Pinpoint the cell where the given text exists, returning its (X, Y) midpoint coordinate. 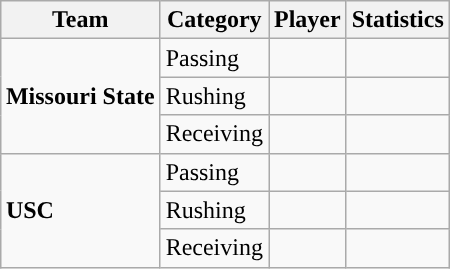
Statistics (398, 20)
USC (80, 210)
Missouri State (80, 96)
Team (80, 20)
Category (214, 20)
Player (307, 20)
